Scan for the cell matching the given text and deliver its (x, y) coordinate at center. 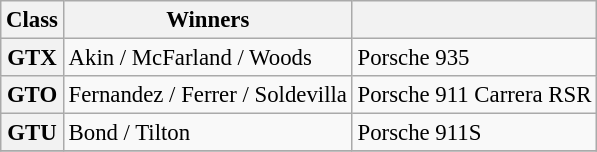
Class (32, 20)
Winners (208, 20)
Fernandez / Ferrer / Soldevilla (208, 95)
Bond / Tilton (208, 133)
Porsche 911S (474, 133)
Porsche 935 (474, 58)
Akin / McFarland / Woods (208, 58)
GTO (32, 95)
GTX (32, 58)
GTU (32, 133)
Porsche 911 Carrera RSR (474, 95)
